Provide the [X, Y] coordinate of the cell's center where the given text is located.  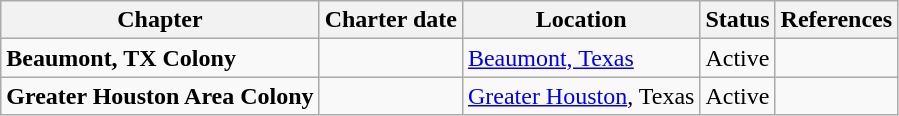
Greater Houston, Texas [581, 96]
References [836, 20]
Beaumont, Texas [581, 58]
Beaumont, TX Colony [160, 58]
Chapter [160, 20]
Location [581, 20]
Charter date [390, 20]
Greater Houston Area Colony [160, 96]
Status [738, 20]
